For the text-containing cell, return its midpoint in (X, Y) coordinate format. 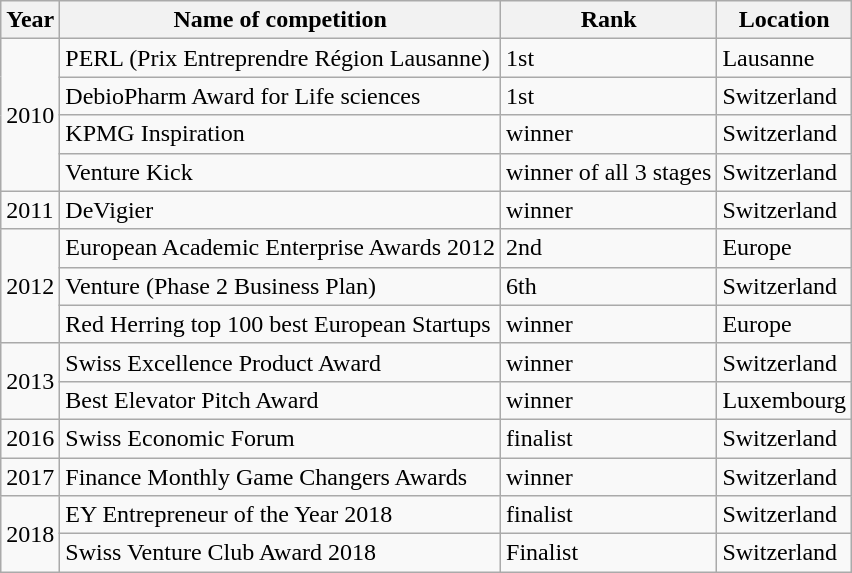
Swiss Excellence Product Award (280, 362)
2017 (30, 477)
Year (30, 20)
6th (609, 286)
2013 (30, 381)
Finalist (609, 553)
Red Herring top 100 best European Startups (280, 324)
Name of competition (280, 20)
2012 (30, 286)
2018 (30, 534)
2016 (30, 438)
Rank (609, 20)
Lausanne (784, 58)
2011 (30, 210)
2nd (609, 248)
DebioPharm Award for Life sciences (280, 96)
2010 (30, 115)
Swiss Venture Club Award 2018 (280, 553)
KPMG Inspiration (280, 134)
Venture (Phase 2 Business Plan) (280, 286)
PERL (Prix Entreprendre Région Lausanne) (280, 58)
DeVigier (280, 210)
winner of all 3 stages (609, 172)
EY Entrepreneur of the Year 2018 (280, 515)
Finance Monthly Game Changers Awards (280, 477)
Venture Kick (280, 172)
European Academic Enterprise Awards 2012 (280, 248)
Location (784, 20)
Swiss Economic Forum (280, 438)
Luxembourg (784, 400)
Best Elevator Pitch Award (280, 400)
